Capture the cell that displays the provided text and extract its (x, y) central coordinate. 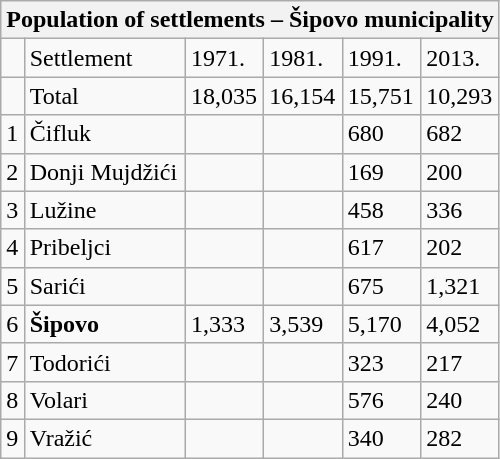
6 (12, 324)
680 (381, 134)
1,333 (224, 324)
8 (12, 400)
10,293 (460, 96)
1 (12, 134)
217 (460, 362)
5,170 (381, 324)
Settlement (104, 58)
576 (381, 400)
15,751 (381, 96)
200 (460, 172)
682 (460, 134)
1971. (224, 58)
1,321 (460, 286)
458 (381, 210)
202 (460, 248)
169 (381, 172)
7 (12, 362)
282 (460, 438)
Population of settlements – Šipovo municipality (250, 20)
9 (12, 438)
Vražić (104, 438)
1991. (381, 58)
16,154 (303, 96)
5 (12, 286)
Šipovo (104, 324)
Čifluk (104, 134)
336 (460, 210)
2 (12, 172)
1981. (303, 58)
323 (381, 362)
240 (460, 400)
617 (381, 248)
Total (104, 96)
2013. (460, 58)
Pribeljci (104, 248)
340 (381, 438)
18,035 (224, 96)
3,539 (303, 324)
4 (12, 248)
Todorići (104, 362)
675 (381, 286)
Donji Mujdžići (104, 172)
4,052 (460, 324)
3 (12, 210)
Lužine (104, 210)
Volari (104, 400)
Sarići (104, 286)
